Detect which cell encompasses the target text, then output its (x, y) center coordinate. 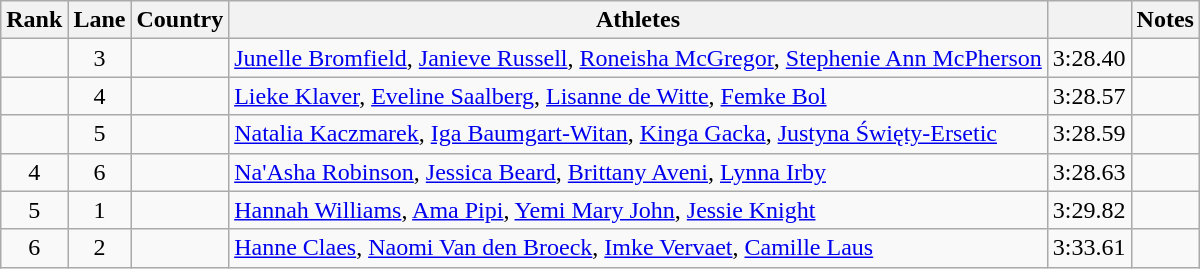
Lane (100, 20)
3:28.40 (1089, 58)
3:33.61 (1089, 248)
3:29.82 (1089, 210)
1 (100, 210)
3:28.59 (1089, 134)
3:28.57 (1089, 96)
2 (100, 248)
Na'Asha Robinson, Jessica Beard, Brittany Aveni, Lynna Irby (638, 172)
Natalia Kaczmarek, Iga Baumgart-Witan, Kinga Gacka, Justyna Święty-Ersetic (638, 134)
Athletes (638, 20)
Hanne Claes, Naomi Van den Broeck, Imke Vervaet, Camille Laus (638, 248)
Rank (34, 20)
3:28.63 (1089, 172)
3 (100, 58)
Notes (1165, 20)
Hannah Williams, Ama Pipi, Yemi Mary John, Jessie Knight (638, 210)
Country (180, 20)
Lieke Klaver, Eveline Saalberg, Lisanne de Witte, Femke Bol (638, 96)
Junelle Bromfield, Janieve Russell, Roneisha McGregor, Stephenie Ann McPherson (638, 58)
